Search for the cell housing the specified text and yield its (x, y) center coordinate. 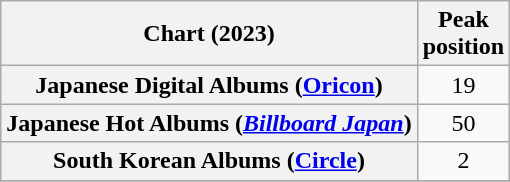
19 (463, 85)
2 (463, 161)
Chart (2023) (209, 34)
Japanese Hot Albums (Billboard Japan) (209, 123)
Peakposition (463, 34)
50 (463, 123)
Japanese Digital Albums (Oricon) (209, 85)
South Korean Albums (Circle) (209, 161)
